Return (X, Y) of the center of cell containing provided text 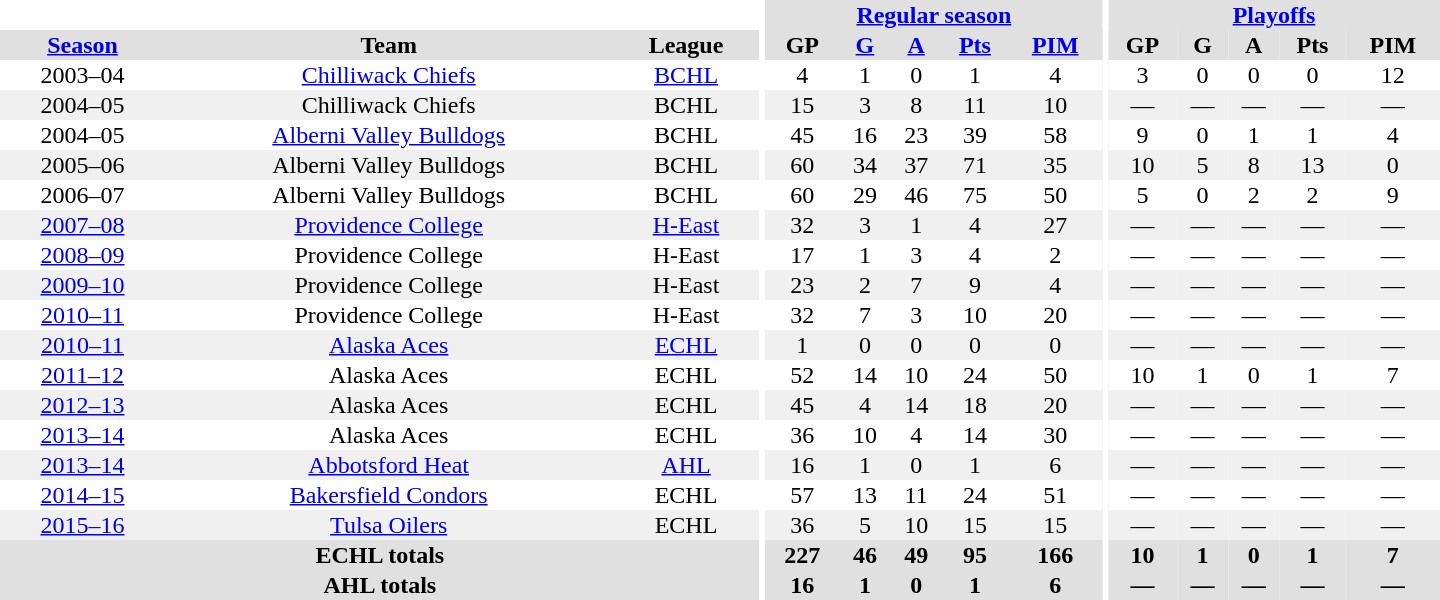
2012–13 (82, 405)
34 (864, 165)
Team (388, 45)
League (686, 45)
Season (82, 45)
12 (1393, 75)
29 (864, 195)
2008–09 (82, 255)
57 (802, 495)
95 (975, 555)
18 (975, 405)
2006–07 (82, 195)
Bakersfield Condors (388, 495)
17 (802, 255)
166 (1055, 555)
51 (1055, 495)
2009–10 (82, 285)
Tulsa Oilers (388, 525)
35 (1055, 165)
2015–16 (82, 525)
49 (916, 555)
227 (802, 555)
Abbotsford Heat (388, 465)
58 (1055, 135)
Regular season (934, 15)
27 (1055, 225)
71 (975, 165)
Playoffs (1274, 15)
2014–15 (82, 495)
30 (1055, 435)
2007–08 (82, 225)
ECHL totals (380, 555)
2005–06 (82, 165)
37 (916, 165)
75 (975, 195)
39 (975, 135)
2011–12 (82, 375)
2003–04 (82, 75)
AHL (686, 465)
52 (802, 375)
AHL totals (380, 585)
